From the cell containing the given text, extract its center point as [x, y] coordinate. 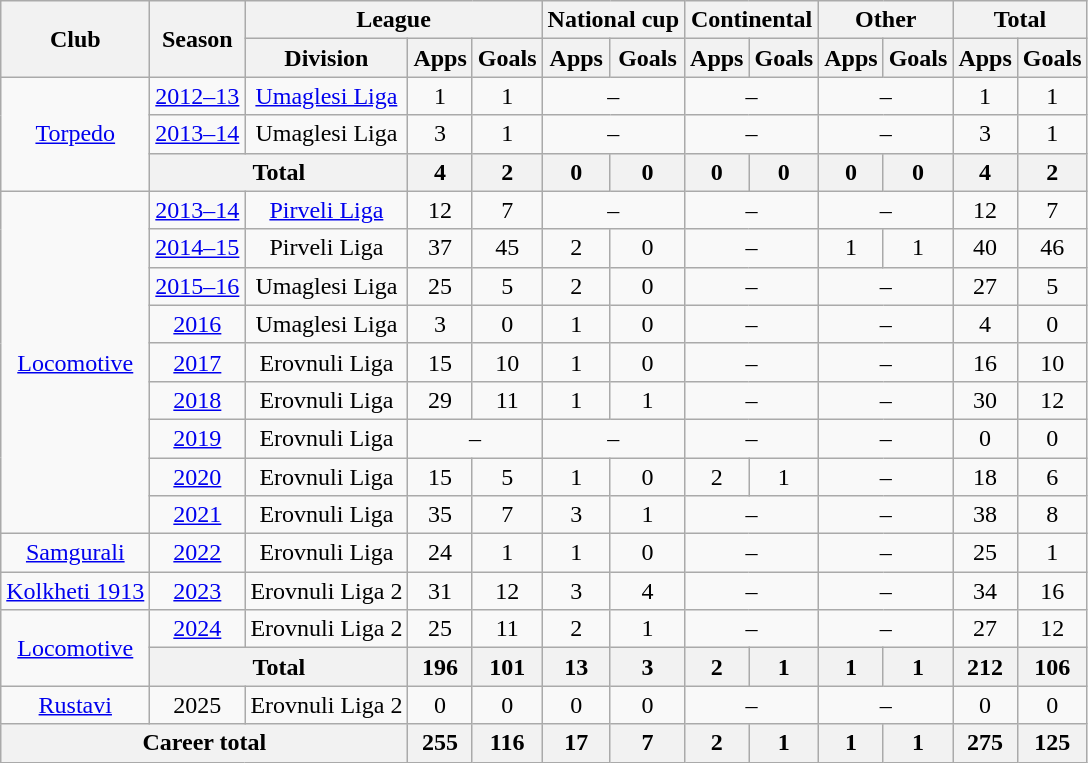
Samgurali [76, 553]
Career total [204, 743]
2016 [198, 324]
125 [1052, 743]
17 [576, 743]
37 [440, 248]
Club [76, 39]
6 [1052, 477]
255 [440, 743]
Rustavi [76, 705]
212 [985, 667]
2024 [198, 629]
46 [1052, 248]
Continental [752, 20]
40 [985, 248]
8 [1052, 515]
45 [507, 248]
18 [985, 477]
38 [985, 515]
34 [985, 591]
League [394, 20]
Kolkheti 1913 [76, 591]
196 [440, 667]
Division [326, 58]
Torpedo [76, 134]
106 [1052, 667]
29 [440, 400]
2020 [198, 477]
2025 [198, 705]
2017 [198, 362]
31 [440, 591]
35 [440, 515]
2022 [198, 553]
2019 [198, 438]
2021 [198, 515]
2018 [198, 400]
24 [440, 553]
2015–16 [198, 286]
101 [507, 667]
2012–13 [198, 96]
275 [985, 743]
2014–15 [198, 248]
116 [507, 743]
13 [576, 667]
30 [985, 400]
National cup [613, 20]
Other [886, 20]
Season [198, 39]
2023 [198, 591]
